Identify which cell holds the provided text, then report its [x, y] central coordinate. 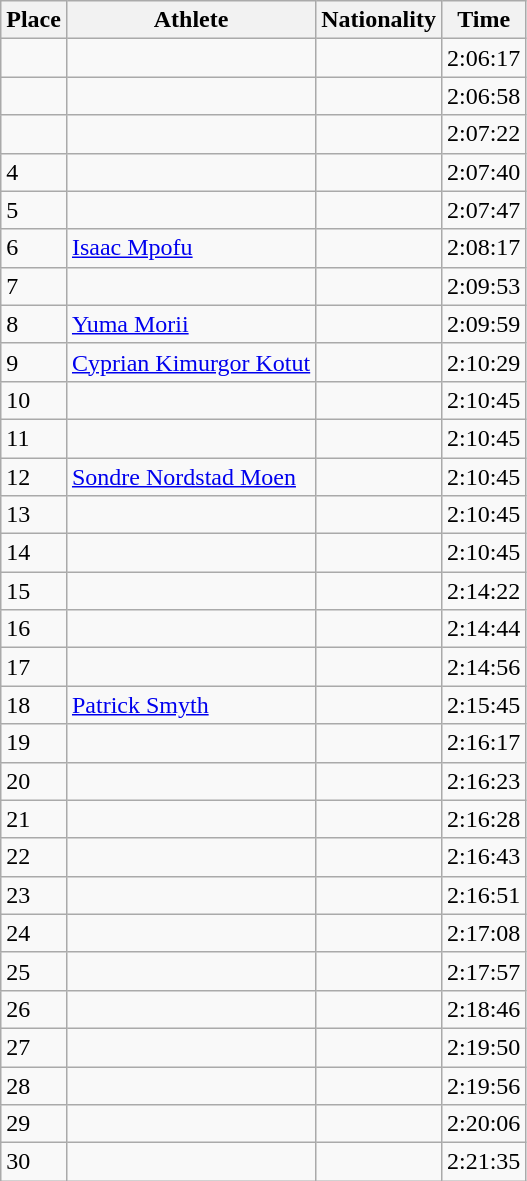
24 [34, 933]
Cyprian Kimurgor Kotut [190, 362]
2:07:40 [483, 172]
2:07:47 [483, 210]
2:19:56 [483, 1085]
Yuma Morii [190, 324]
4 [34, 172]
Nationality [379, 20]
2:17:57 [483, 971]
6 [34, 248]
2:10:29 [483, 362]
22 [34, 857]
12 [34, 477]
2:18:46 [483, 1009]
17 [34, 667]
2:09:59 [483, 324]
2:17:08 [483, 933]
15 [34, 591]
28 [34, 1085]
27 [34, 1047]
Sondre Nordstad Moen [190, 477]
5 [34, 210]
11 [34, 438]
13 [34, 515]
23 [34, 895]
2:14:22 [483, 591]
2:14:56 [483, 667]
2:09:53 [483, 286]
2:15:45 [483, 705]
7 [34, 286]
2:16:23 [483, 781]
2:19:50 [483, 1047]
19 [34, 743]
18 [34, 705]
14 [34, 553]
2:20:06 [483, 1124]
Patrick Smyth [190, 705]
2:16:51 [483, 895]
29 [34, 1124]
2:21:35 [483, 1162]
2:14:44 [483, 629]
2:16:43 [483, 857]
2:06:17 [483, 58]
2:06:58 [483, 96]
21 [34, 819]
20 [34, 781]
10 [34, 400]
Place [34, 20]
2:16:28 [483, 819]
2:08:17 [483, 248]
Isaac Mpofu [190, 248]
26 [34, 1009]
2:16:17 [483, 743]
9 [34, 362]
Time [483, 20]
30 [34, 1162]
25 [34, 971]
Athlete [190, 20]
16 [34, 629]
8 [34, 324]
2:07:22 [483, 134]
